For the text-containing cell, return its midpoint in (X, Y) coordinate format. 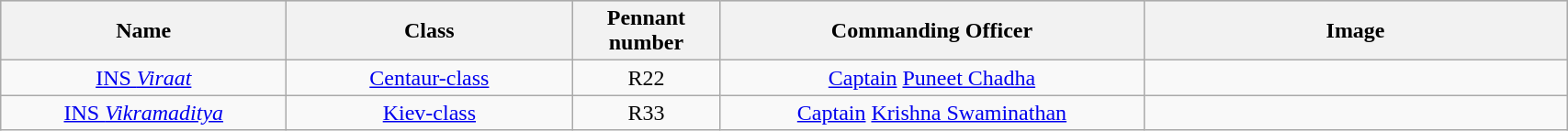
Captain Puneet Chadha (931, 78)
Image (1356, 31)
INS Viraat (143, 78)
Pennant number (647, 31)
Name (143, 31)
Class (430, 31)
R22 (647, 78)
R33 (647, 113)
Captain Krishna Swaminathan (931, 113)
Centaur-class (430, 78)
Kiev-class (430, 113)
INS Vikramaditya (143, 113)
Commanding Officer (931, 31)
